Extract the (x, y) coordinate from the center of the cell holding the provided text.  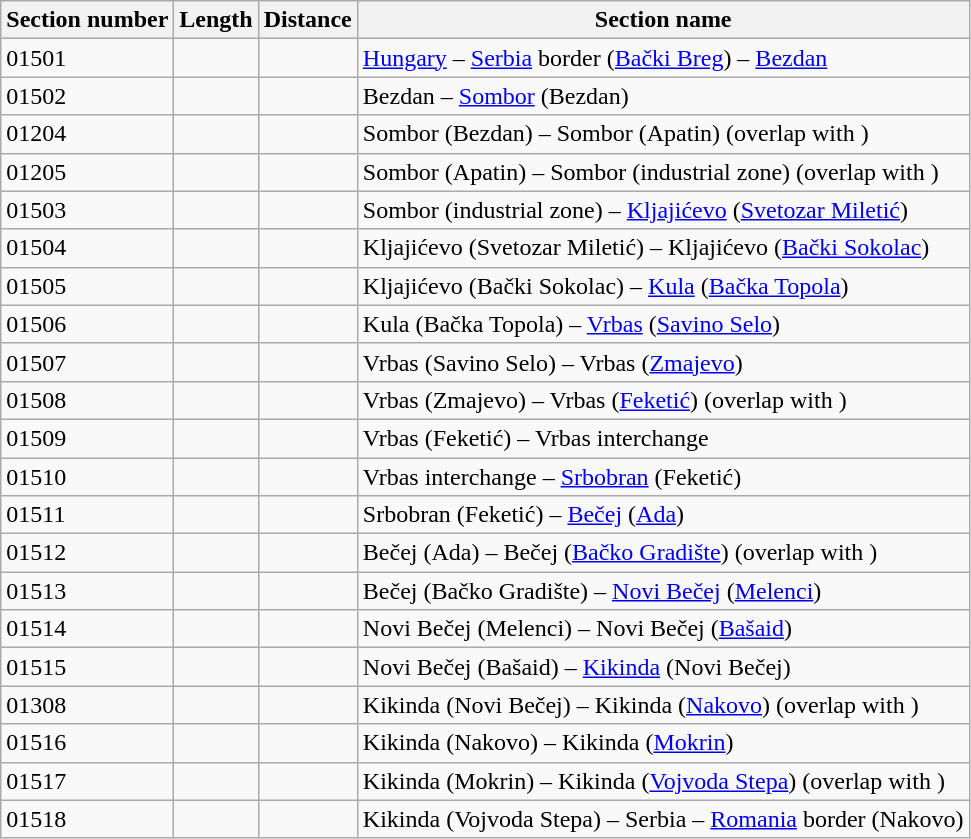
01308 (88, 705)
Kikinda (Novi Bečej) – Kikinda (Nakovo) (overlap with ) (663, 705)
01508 (88, 400)
01505 (88, 286)
Kikinda (Nakovo) – Kikinda (Mokrin) (663, 743)
01509 (88, 438)
01502 (88, 96)
Section number (88, 20)
Kljajićevo (Svetozar Miletić) – Kljajićevo (Bački Sokolac) (663, 248)
Sombor (Apatin) – Sombor (industrial zone) (overlap with ) (663, 172)
01512 (88, 553)
Kikinda (Vojvoda Stepa) – Serbia – Romania border (Nakovo) (663, 819)
Distance (308, 20)
01205 (88, 172)
Kljajićevo (Bački Sokolac) – Kula (Bačka Topola) (663, 286)
01504 (88, 248)
Vrbas (Zmajevo) – Vrbas (Feketić) (overlap with ) (663, 400)
Vrbas (Feketić) – Vrbas interchange (663, 438)
Srbobran (Feketić) – Bečej (Ada) (663, 515)
01515 (88, 667)
Hungary – Serbia border (Bački Breg) – Bezdan (663, 58)
Novi Bečej (Bašaid) – Kikinda (Novi Bečej) (663, 667)
01510 (88, 477)
Kikinda (Mokrin) – Kikinda (Vojvoda Stepa) (overlap with ) (663, 781)
01518 (88, 819)
Bečej (Bačko Gradište) – Novi Bečej (Melenci) (663, 591)
Length (216, 20)
01503 (88, 210)
Novi Bečej (Melenci) – Novi Bečej (Bašaid) (663, 629)
01501 (88, 58)
Bečej (Ada) – Bečej (Bačko Gradište) (overlap with ) (663, 553)
01517 (88, 781)
01516 (88, 743)
01204 (88, 134)
01507 (88, 362)
01506 (88, 324)
Vrbas interchange – Srbobran (Feketić) (663, 477)
Section name (663, 20)
Vrbas (Savino Selo) – Vrbas (Zmajevo) (663, 362)
Bezdan – Sombor (Bezdan) (663, 96)
Sombor (Bezdan) – Sombor (Apatin) (overlap with ) (663, 134)
01514 (88, 629)
Sombor (industrial zone) – Kljajićevo (Svetozar Miletić) (663, 210)
01511 (88, 515)
Kula (Bačka Topola) – Vrbas (Savino Selo) (663, 324)
01513 (88, 591)
